Identify which cell holds the provided text, then report its (X, Y) central coordinate. 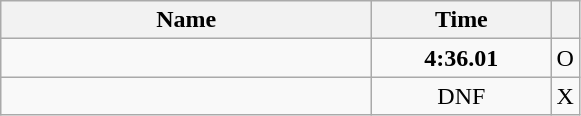
O (565, 58)
X (565, 96)
DNF (462, 96)
4:36.01 (462, 58)
Time (462, 20)
Name (186, 20)
